Capture the cell that displays the provided text and extract its [x, y] central coordinate. 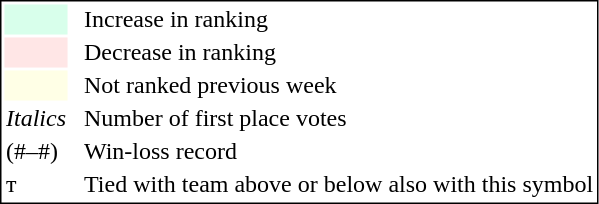
Tied with team above or below also with this symbol [338, 185]
(#–#) [36, 151]
Number of first place votes [338, 119]
Not ranked previous week [338, 85]
Increase in ranking [338, 19]
Win-loss record [338, 151]
Italics [36, 119]
т [36, 185]
Decrease in ranking [338, 53]
